Extract the (x, y) coordinate from the center of the cell holding the provided text.  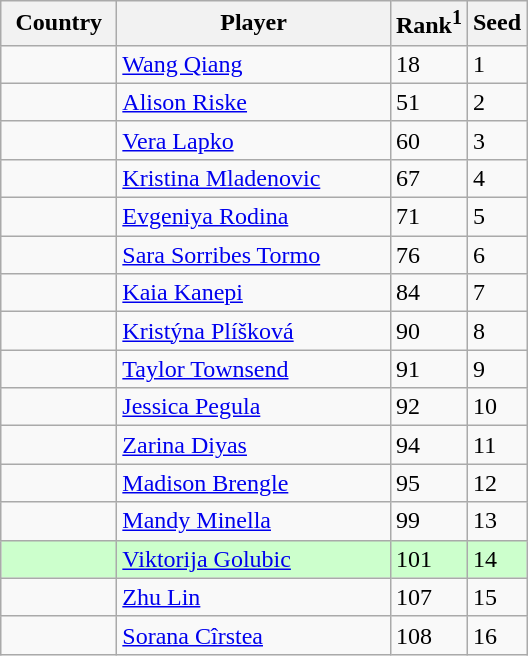
Zhu Lin (254, 597)
101 (428, 559)
Seed (496, 24)
Wang Qiang (254, 64)
67 (428, 178)
14 (496, 559)
4 (496, 178)
108 (428, 635)
2 (496, 102)
84 (428, 293)
Rank1 (428, 24)
Country (59, 24)
3 (496, 140)
Sara Sorribes Tormo (254, 255)
91 (428, 369)
16 (496, 635)
Madison Brengle (254, 483)
Taylor Townsend (254, 369)
51 (428, 102)
11 (496, 445)
Kristýna Plíšková (254, 331)
Kristina Mladenovic (254, 178)
76 (428, 255)
7 (496, 293)
18 (428, 64)
13 (496, 521)
99 (428, 521)
94 (428, 445)
15 (496, 597)
6 (496, 255)
1 (496, 64)
5 (496, 217)
Zarina Diyas (254, 445)
71 (428, 217)
Vera Lapko (254, 140)
Player (254, 24)
Alison Riske (254, 102)
Viktorija Golubic (254, 559)
92 (428, 407)
Sorana Cîrstea (254, 635)
90 (428, 331)
8 (496, 331)
95 (428, 483)
10 (496, 407)
60 (428, 140)
Jessica Pegula (254, 407)
12 (496, 483)
9 (496, 369)
107 (428, 597)
Evgeniya Rodina (254, 217)
Kaia Kanepi (254, 293)
Mandy Minella (254, 521)
